For the text-containing cell, return its midpoint in (x, y) coordinate format. 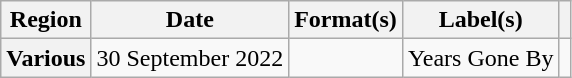
Format(s) (346, 20)
Region (46, 20)
Date (190, 20)
30 September 2022 (190, 58)
Years Gone By (480, 58)
Label(s) (480, 20)
Various (46, 58)
